Provide the (x, y) coordinate of the cell's center where the given text is located.  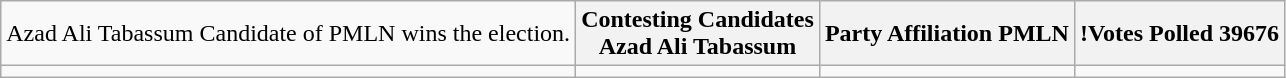
!Votes Polled 39676 (1179, 34)
Party Affiliation PMLN (946, 34)
Contesting CandidatesAzad Ali Tabassum (698, 34)
Azad Ali Tabassum Candidate of PMLN wins the election. (288, 34)
